Provide the [x, y] coordinate of the cell's center where the given text is located.  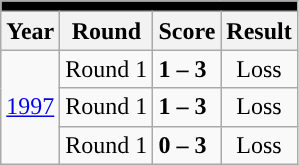
Year [30, 31]
Round [106, 31]
0 – 3 [187, 145]
Score [187, 31]
Result [259, 31]
1997 [30, 107]
